From the cell containing the given text, extract its center point as (x, y) coordinate. 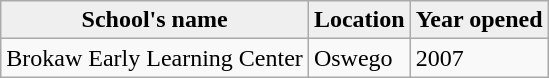
Year opened (479, 20)
School's name (155, 20)
Location (359, 20)
2007 (479, 58)
Brokaw Early Learning Center (155, 58)
Oswego (359, 58)
